Find where the given text appears and provide that cell's center as [X, Y] coordinate. 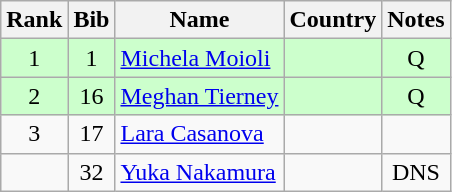
Name [200, 20]
32 [92, 172]
Notes [416, 20]
16 [92, 96]
Meghan Tierney [200, 96]
17 [92, 134]
Yuka Nakamura [200, 172]
3 [34, 134]
Country [333, 20]
DNS [416, 172]
Bib [92, 20]
Rank [34, 20]
Michela Moioli [200, 58]
2 [34, 96]
Lara Casanova [200, 134]
